Locate the cell with the specified text and output its [x, y] center coordinate. 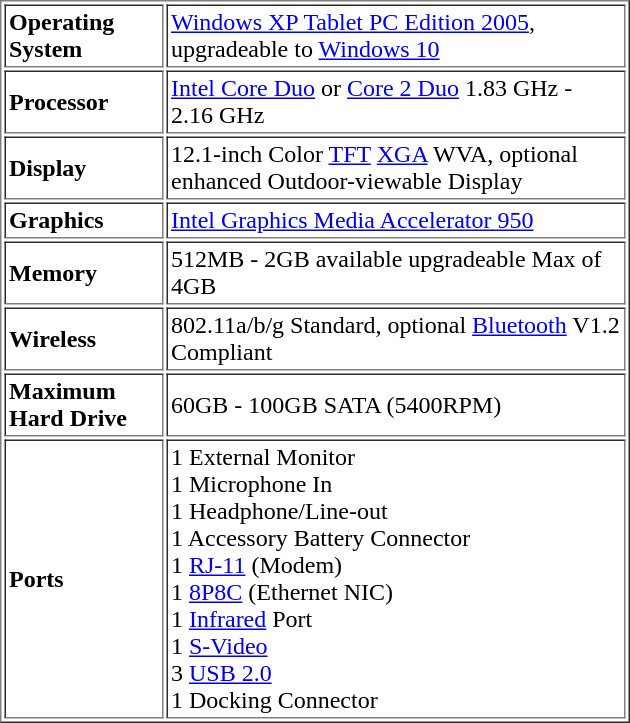
Display [84, 168]
Maximum Hard Drive [84, 406]
12.1-inch Color TFT XGA WVA, optional enhanced Outdoor-viewable Display [396, 168]
Windows XP Tablet PC Edition 2005, upgradeable to Windows 10 [396, 36]
Ports [84, 580]
Processor [84, 102]
512MB - 2GB available upgradeable Max of 4GB [396, 274]
60GB - 100GB SATA (5400RPM) [396, 406]
Operating System [84, 36]
Memory [84, 274]
Intel Graphics Media Accelerator 950 [396, 220]
Intel Core Duo or Core 2 Duo 1.83 GHz - 2.16 GHz [396, 102]
802.11a/b/g Standard, optional Bluetooth V1.2 Compliant [396, 340]
Wireless [84, 340]
Graphics [84, 220]
